From the cell containing the given text, extract its center point as [X, Y] coordinate. 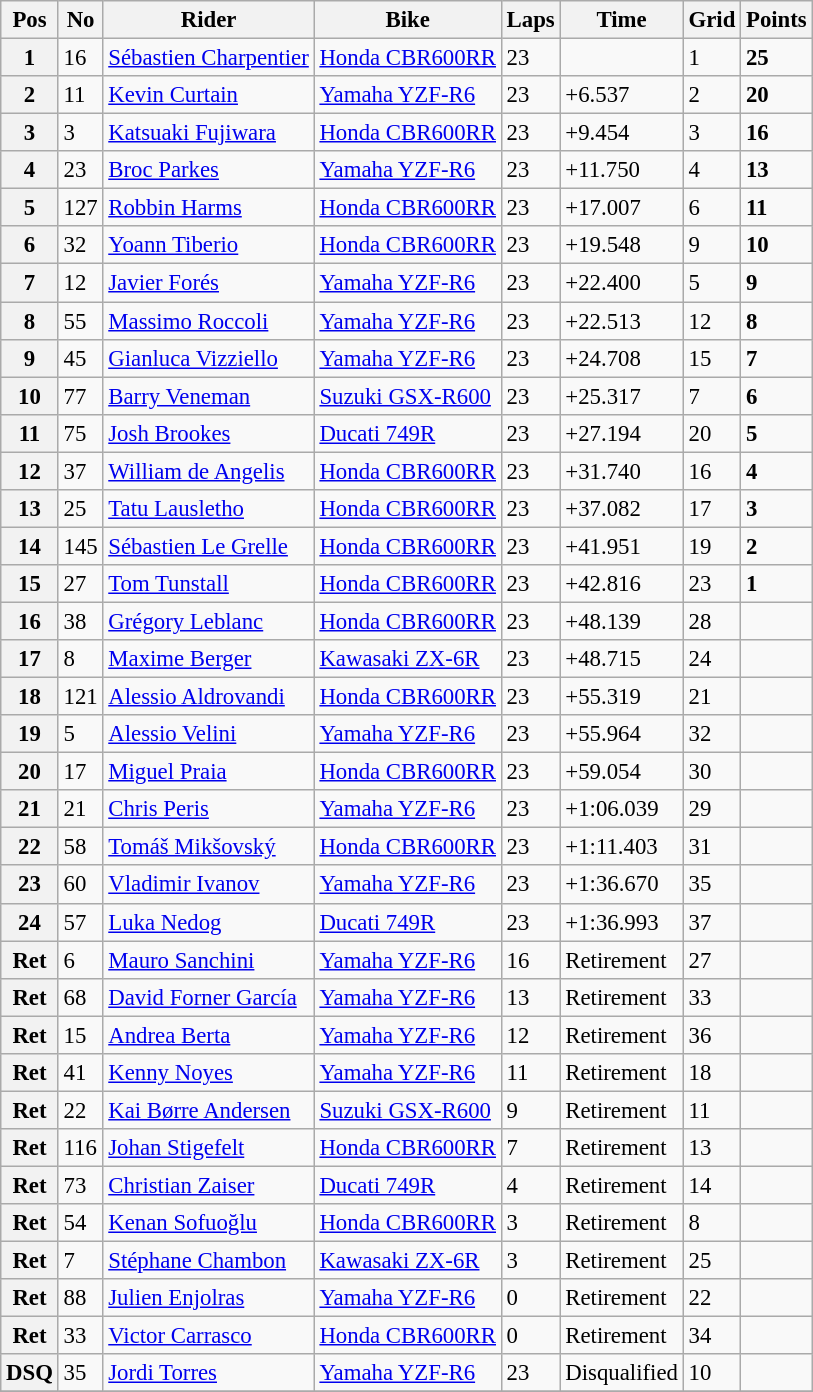
Sébastien Charpentier [208, 58]
36 [712, 1035]
Christian Zaiser [208, 1185]
+17.007 [622, 208]
Stéphane Chambon [208, 1261]
145 [80, 546]
+1:36.993 [622, 922]
29 [712, 809]
Pos [30, 20]
116 [80, 1148]
60 [80, 885]
Alessio Velini [208, 734]
Robbin Harms [208, 208]
+1:06.039 [622, 809]
Katsuaki Fujiwara [208, 133]
Grid [712, 20]
+41.951 [622, 546]
77 [80, 396]
55 [80, 321]
+1:11.403 [622, 847]
+48.139 [622, 621]
34 [712, 1336]
+37.082 [622, 509]
DSQ [30, 1373]
Laps [530, 20]
+1:36.670 [622, 885]
68 [80, 997]
Mauro Sanchini [208, 960]
Miguel Praia [208, 772]
Disqualified [622, 1373]
88 [80, 1298]
Gianluca Vizziello [208, 358]
+19.548 [622, 245]
45 [80, 358]
Sébastien Le Grelle [208, 546]
Broc Parkes [208, 170]
+42.816 [622, 584]
No [80, 20]
Tom Tunstall [208, 584]
30 [712, 772]
Time [622, 20]
54 [80, 1223]
+59.054 [622, 772]
Grégory Leblanc [208, 621]
Julien Enjolras [208, 1298]
127 [80, 208]
+27.194 [622, 433]
73 [80, 1185]
Victor Carrasco [208, 1336]
Kenan Sofuoğlu [208, 1223]
Vladimir Ivanov [208, 885]
Jordi Torres [208, 1373]
Rider [208, 20]
28 [712, 621]
+22.400 [622, 283]
+55.319 [622, 697]
+55.964 [622, 734]
Bike [408, 20]
Luka Nedog [208, 922]
+11.750 [622, 170]
+6.537 [622, 95]
Kevin Curtain [208, 95]
Tatu Lausletho [208, 509]
Maxime Berger [208, 659]
38 [80, 621]
+24.708 [622, 358]
+25.317 [622, 396]
Josh Brookes [208, 433]
+31.740 [622, 471]
+9.454 [622, 133]
+48.715 [622, 659]
William de Angelis [208, 471]
75 [80, 433]
31 [712, 847]
Tomáš Mikšovský [208, 847]
Points [776, 20]
Kenny Noyes [208, 1073]
Andrea Berta [208, 1035]
41 [80, 1073]
Barry Veneman [208, 396]
121 [80, 697]
57 [80, 922]
Yoann Tiberio [208, 245]
David Forner García [208, 997]
Chris Peris [208, 809]
Kai Børre Andersen [208, 1110]
+22.513 [622, 321]
58 [80, 847]
Javier Forés [208, 283]
Alessio Aldrovandi [208, 697]
Johan Stigefelt [208, 1148]
Massimo Roccoli [208, 321]
